Search for the cell housing the specified text and yield its (x, y) center coordinate. 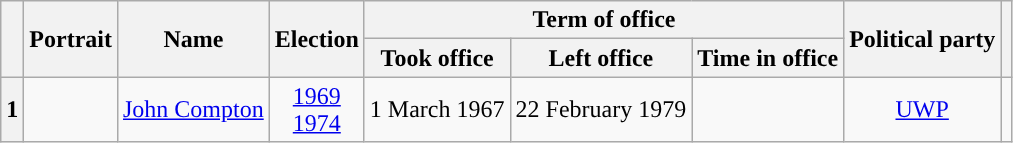
1 March 1967 (437, 110)
Left office (601, 58)
UWP (922, 110)
Name (193, 39)
19691974 (316, 110)
Term of office (604, 20)
Took office (437, 58)
Portrait (71, 39)
Time in office (768, 58)
22 February 1979 (601, 110)
Political party (922, 39)
Election (316, 39)
1 (12, 110)
John Compton (193, 110)
